Return the [X, Y] coordinate for the center point of the cell that contains the specified text.  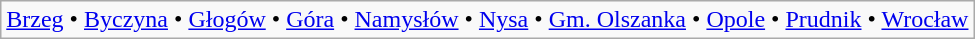
Brzeg • Byczyna • Głogów • Góra • Namysłów • Nysa • Gm. Olszanka • Opole • Prudnik • Wrocław [488, 20]
